Determine the (x, y) coordinate at the center of the cell enclosing the given text.  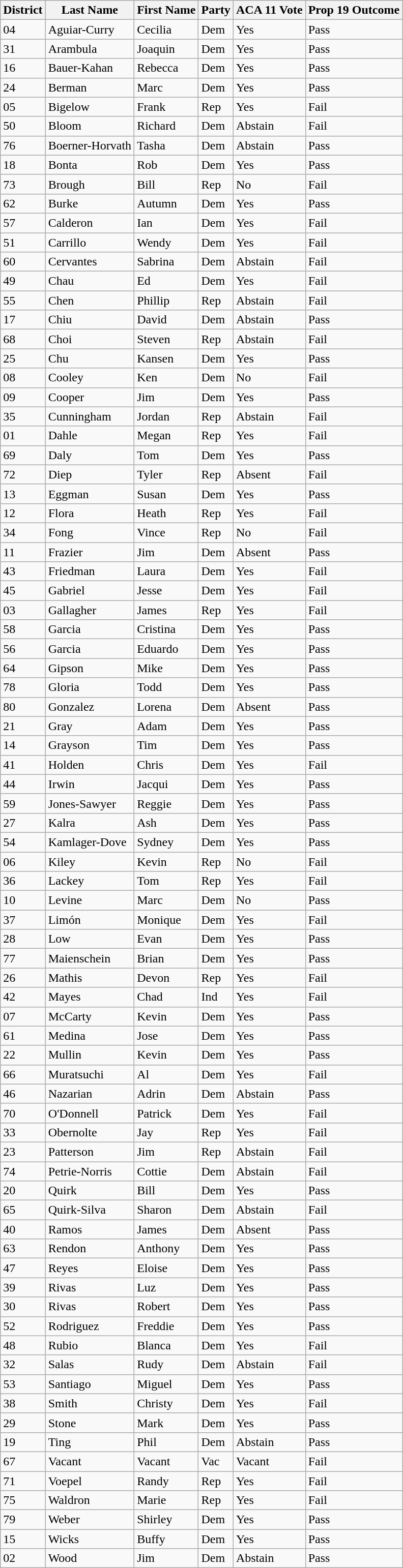
69 (23, 455)
Autumn (166, 203)
41 (23, 765)
13 (23, 494)
Blanca (166, 1345)
Gallagher (90, 610)
Flora (90, 513)
Jacqui (166, 784)
Last Name (90, 10)
Bigelow (90, 107)
Holden (90, 765)
78 (23, 687)
First Name (166, 10)
21 (23, 726)
Daly (90, 455)
Rebecca (166, 68)
Rubio (90, 1345)
Petrie-Norris (90, 1171)
59 (23, 803)
17 (23, 320)
Mayes (90, 997)
43 (23, 571)
Sabrina (166, 262)
Chu (90, 358)
Medina (90, 1036)
52 (23, 1326)
56 (23, 649)
Rendon (90, 1249)
Obernolte (90, 1132)
Patterson (90, 1152)
David (166, 320)
55 (23, 300)
48 (23, 1345)
Kansen (166, 358)
14 (23, 745)
01 (23, 436)
Aguiar-Curry (90, 29)
Mathis (90, 978)
Cecilia (166, 29)
Susan (166, 494)
Frazier (90, 552)
Chau (90, 281)
Frank (166, 107)
20 (23, 1191)
23 (23, 1152)
61 (23, 1036)
Todd (166, 687)
Bonta (90, 165)
ACA 11 Vote (269, 10)
Carrillo (90, 243)
63 (23, 1249)
18 (23, 165)
Burke (90, 203)
46 (23, 1094)
26 (23, 978)
Wood (90, 1558)
Calderon (90, 223)
74 (23, 1171)
77 (23, 958)
Luz (166, 1287)
Weber (90, 1520)
Vince (166, 532)
Tasha (166, 145)
Ian (166, 223)
Dahle (90, 436)
73 (23, 184)
27 (23, 823)
36 (23, 881)
Sydney (166, 842)
Diep (90, 474)
Grayson (90, 745)
Salas (90, 1365)
Devon (166, 978)
71 (23, 1481)
Ramos (90, 1229)
30 (23, 1307)
Reggie (166, 803)
Party (216, 10)
70 (23, 1113)
Reyes (90, 1268)
28 (23, 939)
Choi (90, 339)
Kamlager-Dove (90, 842)
Al (166, 1074)
Ed (166, 281)
10 (23, 900)
Kalra (90, 823)
31 (23, 49)
Nazarian (90, 1094)
09 (23, 397)
Quirk-Silva (90, 1210)
Mark (166, 1423)
24 (23, 87)
Steven (166, 339)
Gloria (90, 687)
Stone (90, 1423)
Low (90, 939)
Jay (166, 1132)
Ken (166, 378)
Mike (166, 668)
Megan (166, 436)
65 (23, 1210)
19 (23, 1442)
04 (23, 29)
Fong (90, 532)
37 (23, 920)
Ting (90, 1442)
Ind (216, 997)
Levine (90, 900)
Evan (166, 939)
Randy (166, 1481)
38 (23, 1403)
51 (23, 243)
Cooley (90, 378)
39 (23, 1287)
Shirley (166, 1520)
Freddie (166, 1326)
Jesse (166, 591)
Chris (166, 765)
66 (23, 1074)
Friedman (90, 571)
Prop 19 Outcome (354, 10)
15 (23, 1539)
12 (23, 513)
50 (23, 126)
Santiago (90, 1384)
Mullin (90, 1055)
Irwin (90, 784)
79 (23, 1520)
49 (23, 281)
68 (23, 339)
Tim (166, 745)
Rodriguez (90, 1326)
Bloom (90, 126)
Cooper (90, 397)
Chad (166, 997)
McCarty (90, 1016)
47 (23, 1268)
Phillip (166, 300)
Lorena (166, 707)
45 (23, 591)
72 (23, 474)
Adrin (166, 1094)
Cristina (166, 629)
Chiu (90, 320)
29 (23, 1423)
06 (23, 862)
75 (23, 1500)
Cottie (166, 1171)
64 (23, 668)
Eloise (166, 1268)
57 (23, 223)
Eggman (90, 494)
Brough (90, 184)
Bauer-Kahan (90, 68)
58 (23, 629)
Lackey (90, 881)
Maienschein (90, 958)
Marie (166, 1500)
22 (23, 1055)
Phil (166, 1442)
Vac (216, 1461)
Gray (90, 726)
O'Donnell (90, 1113)
Kiley (90, 862)
67 (23, 1461)
Waldron (90, 1500)
Adam (166, 726)
Ash (166, 823)
Jordan (166, 416)
Wicks (90, 1539)
Rob (166, 165)
Brian (166, 958)
Christy (166, 1403)
40 (23, 1229)
Muratsuchi (90, 1074)
02 (23, 1558)
Cervantes (90, 262)
Anthony (166, 1249)
Gabriel (90, 591)
25 (23, 358)
Gonzalez (90, 707)
35 (23, 416)
Gipson (90, 668)
Chen (90, 300)
Monique (166, 920)
Arambula (90, 49)
44 (23, 784)
76 (23, 145)
Rudy (166, 1365)
54 (23, 842)
42 (23, 997)
33 (23, 1132)
Tyler (166, 474)
Buffy (166, 1539)
07 (23, 1016)
Patrick (166, 1113)
62 (23, 203)
11 (23, 552)
Berman (90, 87)
80 (23, 707)
03 (23, 610)
Quirk (90, 1191)
Richard (166, 126)
Boerner-Horvath (90, 145)
16 (23, 68)
Wendy (166, 243)
05 (23, 107)
Robert (166, 1307)
Jose (166, 1036)
Voepel (90, 1481)
08 (23, 378)
Laura (166, 571)
Limón (90, 920)
Miguel (166, 1384)
Jones-Sawyer (90, 803)
Joaquin (166, 49)
Sharon (166, 1210)
District (23, 10)
Cunningham (90, 416)
60 (23, 262)
Smith (90, 1403)
34 (23, 532)
53 (23, 1384)
32 (23, 1365)
Eduardo (166, 649)
Heath (166, 513)
